Extract the (x, y) coordinate from the center of the cell holding the provided text.  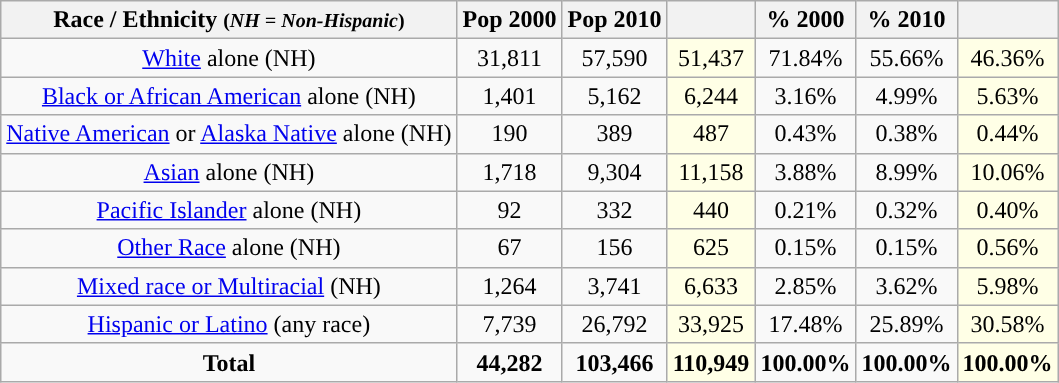
Other Race alone (NH) (229, 248)
332 (614, 210)
487 (711, 134)
11,158 (711, 172)
44,282 (510, 362)
1,264 (510, 286)
5,162 (614, 96)
0.44% (1008, 134)
0.43% (806, 134)
156 (614, 248)
6,633 (711, 286)
31,811 (510, 58)
10.06% (1008, 172)
103,466 (614, 362)
3.16% (806, 96)
25.89% (906, 324)
8.99% (906, 172)
5.63% (1008, 96)
26,792 (614, 324)
110,949 (711, 362)
Race / Ethnicity (NH = Non-Hispanic) (229, 20)
389 (614, 134)
17.48% (806, 324)
% 2000 (806, 20)
33,925 (711, 324)
0.21% (806, 210)
67 (510, 248)
Pop 2010 (614, 20)
5.98% (1008, 286)
0.56% (1008, 248)
3.62% (906, 286)
3,741 (614, 286)
1,718 (510, 172)
0.38% (906, 134)
3.88% (806, 172)
440 (711, 210)
1,401 (510, 96)
0.32% (906, 210)
Native American or Alaska Native alone (NH) (229, 134)
Mixed race or Multiracial (NH) (229, 286)
55.66% (906, 58)
6,244 (711, 96)
190 (510, 134)
Pop 2000 (510, 20)
% 2010 (906, 20)
0.40% (1008, 210)
Total (229, 362)
46.36% (1008, 58)
625 (711, 248)
57,590 (614, 58)
Pacific Islander alone (NH) (229, 210)
2.85% (806, 286)
4.99% (906, 96)
Hispanic or Latino (any race) (229, 324)
92 (510, 210)
Black or African American alone (NH) (229, 96)
Asian alone (NH) (229, 172)
9,304 (614, 172)
30.58% (1008, 324)
7,739 (510, 324)
51,437 (711, 58)
71.84% (806, 58)
White alone (NH) (229, 58)
